Capture the cell that displays the provided text and extract its (X, Y) central coordinate. 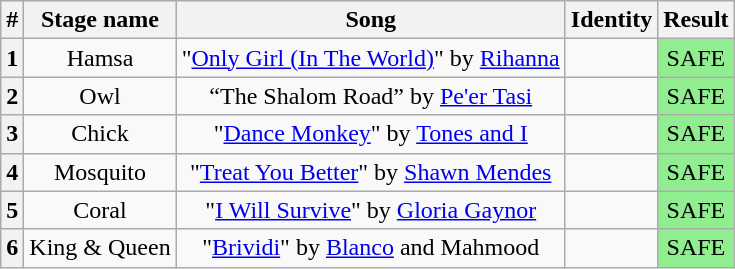
3 (12, 134)
Stage name (100, 20)
“The Shalom Road” by Pe'er Tasi (370, 96)
"Brividi" by Blanco and Mahmood (370, 248)
Owl (100, 96)
Hamsa (100, 58)
1 (12, 58)
"Only Girl (In The World)" by Rihanna (370, 58)
Result (696, 20)
Mosquito (100, 172)
"Treat You Better" by Shawn Mendes (370, 172)
Identity (611, 20)
Coral (100, 210)
"I Will Survive" by Gloria Gaynor (370, 210)
2 (12, 96)
"Dance Monkey" by Tones and I (370, 134)
6 (12, 248)
King & Queen (100, 248)
Song (370, 20)
5 (12, 210)
# (12, 20)
Chick (100, 134)
4 (12, 172)
